Return the (x, y) coordinate for the center point of the cell that contains the specified text.  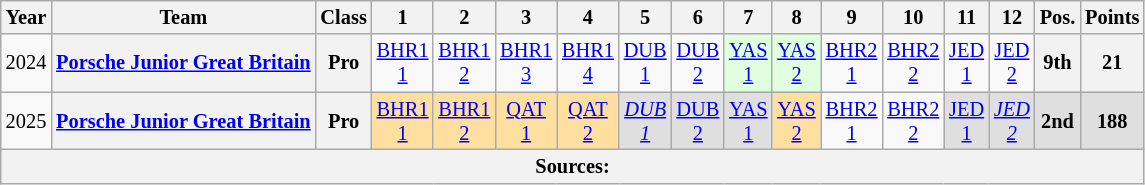
1 (403, 17)
QAT1 (526, 121)
12 (1012, 17)
2 (464, 17)
9th (1058, 63)
10 (913, 17)
7 (748, 17)
Pos. (1058, 17)
8 (796, 17)
BHR14 (588, 63)
6 (698, 17)
5 (646, 17)
4 (588, 17)
11 (966, 17)
Points (1112, 17)
Team (183, 17)
188 (1112, 121)
3 (526, 17)
QAT2 (588, 121)
2nd (1058, 121)
9 (852, 17)
2025 (26, 121)
2024 (26, 63)
Sources: (572, 166)
BHR13 (526, 63)
21 (1112, 63)
Class (344, 17)
Year (26, 17)
